Capture the cell that displays the provided text and extract its (X, Y) central coordinate. 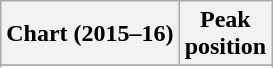
Peakposition (225, 34)
Chart (2015–16) (90, 34)
